Find where the given text appears and provide that cell's center as (x, y) coordinate. 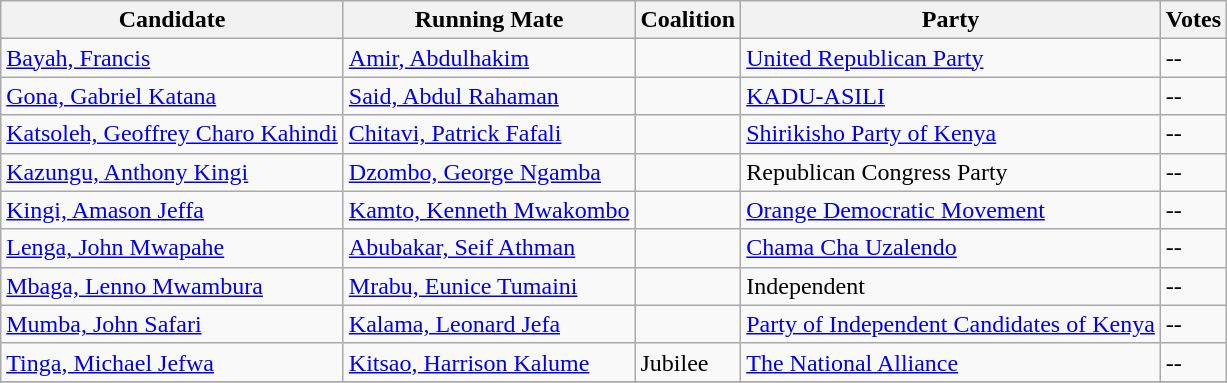
Kamto, Kenneth Mwakombo (489, 210)
Jubilee (688, 362)
Running Mate (489, 20)
Kazungu, Anthony Kingi (172, 172)
Chitavi, Patrick Fafali (489, 134)
Party of Independent Candidates of Kenya (951, 324)
Gona, Gabriel Katana (172, 96)
KADU-ASILI (951, 96)
Tinga, Michael Jefwa (172, 362)
Mrabu, Eunice Tumaini (489, 286)
Independent (951, 286)
Shirikisho Party of Kenya (951, 134)
Republican Congress Party (951, 172)
Lenga, John Mwapahe (172, 248)
Kitsao, Harrison Kalume (489, 362)
Orange Democratic Movement (951, 210)
Amir, Abdulhakim (489, 58)
Chama Cha Uzalendo (951, 248)
Bayah, Francis (172, 58)
Candidate (172, 20)
Kalama, Leonard Jefa (489, 324)
Kingi, Amason Jeffa (172, 210)
The National Alliance (951, 362)
Abubakar, Seif Athman (489, 248)
Dzombo, George Ngamba (489, 172)
Said, Abdul Rahaman (489, 96)
Mbaga, Lenno Mwambura (172, 286)
Katsoleh, Geoffrey Charo Kahindi (172, 134)
Mumba, John Safari (172, 324)
Party (951, 20)
Coalition (688, 20)
Votes (1193, 20)
United Republican Party (951, 58)
